Provide the (x, y) coordinate of the cell's center where the given text is located.  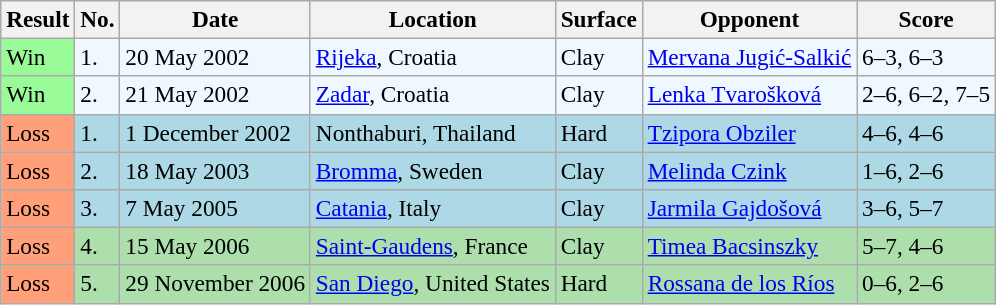
San Diego, United States (432, 284)
3–6, 5–7 (926, 208)
Jarmila Gajdošová (749, 208)
Surface (598, 19)
Score (926, 19)
1 December 2002 (215, 133)
15 May 2006 (215, 246)
1–6, 2–6 (926, 170)
18 May 2003 (215, 170)
Lenka Tvarošková (749, 95)
Timea Bacsinszky (749, 246)
Rijeka, Croatia (432, 57)
Nonthaburi, Thailand (432, 133)
Rossana de los Ríos (749, 284)
3. (98, 208)
2–6, 6–2, 7–5 (926, 95)
29 November 2006 (215, 284)
20 May 2002 (215, 57)
Opponent (749, 19)
Date (215, 19)
Mervana Jugić-Salkić (749, 57)
5–7, 4–6 (926, 246)
Melinda Czink (749, 170)
Result (38, 19)
No. (98, 19)
21 May 2002 (215, 95)
7 May 2005 (215, 208)
4–6, 4–6 (926, 133)
Bromma, Sweden (432, 170)
Catania, Italy (432, 208)
Saint-Gaudens, France (432, 246)
Zadar, Croatia (432, 95)
Tzipora Obziler (749, 133)
4. (98, 246)
5. (98, 284)
6–3, 6–3 (926, 57)
Location (432, 19)
0–6, 2–6 (926, 284)
